Search for the cell housing the specified text and yield its (x, y) center coordinate. 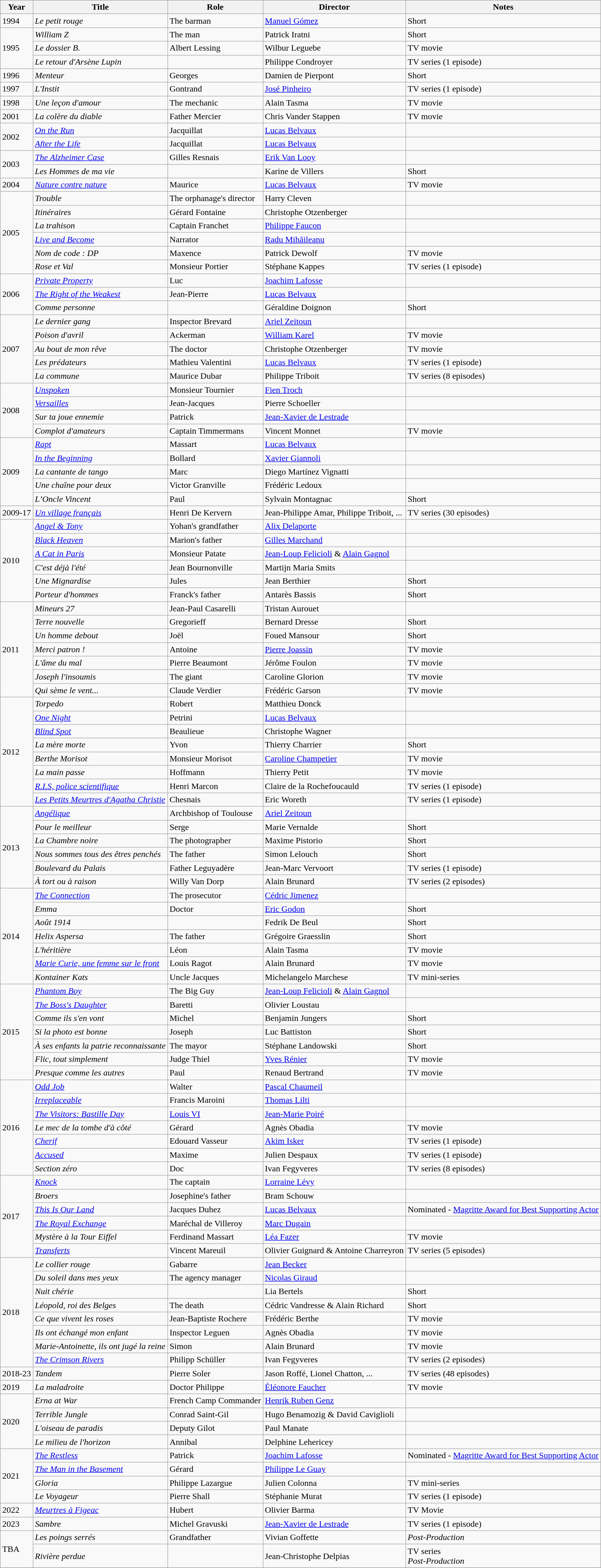
Une chaîne pour deux (101, 485)
1995 (17, 48)
French Camp Commander (215, 1401)
Jean-Philippe Amar, Philippe Triboit, ... (334, 513)
Erna at War (101, 1401)
Philippe Lazargue (215, 1483)
Torpedo (101, 704)
Radu Mihăileanu (334, 239)
2016 (17, 1128)
The death (215, 1305)
Luc Battiston (334, 1032)
Alix Delaporte (334, 526)
Live and Become (101, 239)
Bollard (215, 458)
After the Life (101, 144)
Xavier Giannoli (334, 458)
Title (101, 7)
Les Petits Meurtres d'Agatha Christie (101, 799)
Role (215, 7)
Mystère à la Tour Eiffel (101, 1237)
TV series (5 episodes) (503, 1250)
Terre nouvelle (101, 622)
Rivière perdue (101, 1556)
Caroline Champetier (334, 759)
Jean Becker (334, 1264)
The giant (215, 677)
Joseph (215, 1032)
Unspoken (101, 389)
Comme personne (101, 308)
Pour le meilleur (101, 827)
José Pinheiro (334, 89)
Joseph l'insoumis (101, 677)
Merci patron ! (101, 649)
Tristan Aurouet (334, 608)
Mineurs 27 (101, 608)
Jean-Marc Vervoort (334, 868)
Black Heaven (101, 540)
Deputy Gilot (215, 1428)
Josephine's father (215, 1196)
Bernard Dresse (334, 622)
Vivian Goffette (334, 1537)
Simon Lelouch (334, 854)
Complot d'amateurs (101, 431)
Renaud Bertrand (334, 1073)
Angel & Tony (101, 526)
Private Property (101, 280)
Caroline Glorion (334, 677)
2001 (17, 116)
Yves Rénier (334, 1059)
Paul Manate (334, 1428)
Léopold, roi des Belges (101, 1305)
Ils ont échangé mon enfant (101, 1333)
Michel (215, 1018)
Presque comme les autres (101, 1073)
Le petit rouge (101, 21)
Jean-Christophe Delpias (334, 1556)
The man (215, 34)
Walter (215, 1087)
The photographer (215, 841)
Itinéraires (101, 212)
Odd Job (101, 1087)
Jacques Duhez (215, 1209)
Éléonore Faucher (334, 1387)
Post-Production (503, 1537)
Stéphanie Murat (334, 1497)
Michel Gravuski (215, 1524)
Olivier Guignard & Antoine Charreyron (334, 1250)
Meurtres à Figeac (101, 1510)
2020 (17, 1421)
Ce que vivent les roses (101, 1319)
Henri De Kervern (215, 513)
2010 (17, 560)
One Night (101, 718)
Director (334, 7)
A Cat in Paris (101, 554)
Nuit chérie (101, 1292)
Albert Lessing (215, 48)
Poison d'avril (101, 335)
2014 (17, 936)
Pierre Beaumont (215, 663)
Ackerman (215, 335)
Chris Vander Stappen (334, 116)
Jean-Marie Poiré (334, 1114)
Tandem (101, 1373)
2017 (17, 1216)
Les prédateurs (101, 362)
Terrible Jungle (101, 1414)
Julien Colonna (334, 1483)
Le dernier gang (101, 321)
À ses enfants la patrie reconnaissante (101, 1046)
Marie Vernalde (334, 827)
La commune (101, 376)
Maréchal de Villeroy (215, 1223)
Philippe Le Guay (334, 1469)
Gontrand (215, 89)
The Man in the Basement (101, 1469)
L'Instit (101, 89)
The Visitors: Bastille Day (101, 1114)
Gilles Marchand (334, 540)
La maladroite (101, 1387)
Vincent Mareuil (215, 1250)
Monsieur Tournier (215, 389)
Le retour d'Arsène Lupin (101, 62)
Berthe Morisot (101, 759)
Maurice Dubar (215, 376)
Angélique (101, 813)
Martijn Maria Smits (334, 567)
2021 (17, 1476)
L'oiseau de paradis (101, 1428)
William Z (101, 34)
Sambre (101, 1524)
Patrick Iratni (334, 34)
Porteur d'hommes (101, 594)
The Alzheimer Case (101, 157)
Jean-Pierre (215, 294)
Doctor Philippe (215, 1387)
La Chambre noire (101, 841)
Maurice (215, 185)
Diego Martínez Vignatti (334, 472)
Monsieur Patate (215, 554)
Accused (101, 1155)
Michelangelo Marchese (334, 977)
La cantante de tango (101, 472)
R.I.S, police scientifique (101, 786)
Le collier rouge (101, 1264)
Edouard Vasseur (215, 1141)
Monsieur Portier (215, 267)
1994 (17, 21)
Doctor (215, 909)
Helix Aspersa (101, 936)
Pierre Joassin (334, 649)
La colère du diable (101, 116)
2005 (17, 233)
Louis Ragot (215, 963)
The Crimson Rivers (101, 1360)
C'est déjà l'été (101, 567)
Beaulieue (215, 731)
Cédric Jimenez (334, 895)
Gabarre (215, 1264)
TV series (48 episodes) (503, 1373)
Damien de Pierpont (334, 75)
William Karel (334, 335)
Le Voyageur (101, 1497)
Annibal (215, 1442)
Antarès Bassis (334, 594)
Léa Fazer (334, 1237)
TV series Post-Production (503, 1556)
Simon (215, 1346)
Pierre Schoeller (334, 403)
Year (17, 7)
Thierry Petit (334, 772)
The Royal Exchange (101, 1223)
Sur ta joue ennemie (101, 417)
Hugo Benamozig & David Caviglioli (334, 1414)
Francis Maroini (215, 1100)
Une Mignardise (101, 581)
Hoffmann (215, 772)
Pierre Soler (215, 1373)
Boulevard du Palais (101, 868)
Trouble (101, 199)
Kontainer Kats (101, 977)
Archbishop of Toulouse (215, 813)
The agency manager (215, 1278)
Wilbur Leguebe (334, 48)
Maxence (215, 253)
1996 (17, 75)
Gilles Resnais (215, 157)
Les Hommes de ma vie (101, 171)
Frédéric Berthe (334, 1319)
Jules (215, 581)
2022 (17, 1510)
La main passe (101, 772)
Le milieu de l'horizon (101, 1442)
Gloria (101, 1483)
The prosecutor (215, 895)
2009 (17, 472)
Nom de code : DP (101, 253)
TV Movie (503, 1510)
The Boss's Daughter (101, 1004)
1998 (17, 103)
In the Beginning (101, 458)
Antoine (215, 649)
L'héritière (101, 950)
Doc (215, 1168)
Chesnais (215, 799)
2009-17 (17, 513)
Karine de Villers (334, 171)
Captain Franchet (215, 226)
Thierry Charrier (334, 745)
Léon (215, 950)
Cédric Vandresse & Alain Richard (334, 1305)
Fedrik De Beul (334, 923)
The Big Guy (215, 991)
2013 (17, 847)
Delphine Lehericey (334, 1442)
Les poings serrés (101, 1537)
Pierre Shall (215, 1497)
Lorraine Lévy (334, 1182)
Knock (101, 1182)
Hubert (215, 1510)
2018-23 (17, 1373)
Erik Van Looy (334, 157)
Akim Isker (334, 1141)
Cherif (101, 1141)
The barman (215, 21)
Jason Roffé, Lionel Chatton, ... (334, 1373)
Vincent Monnet (334, 431)
Monsieur Morisot (215, 759)
Flic, tout simplement (101, 1059)
Massart (215, 444)
Bram Schouw (334, 1196)
Transferts (101, 1250)
Un homme debout (101, 636)
Rose et Val (101, 267)
Luc (215, 280)
1997 (17, 89)
Du soleil dans mes yeux (101, 1278)
Philippe Condroyer (334, 62)
Au bout de mon rêve (101, 349)
Thomas Lilti (334, 1100)
Benjamin Jungers (334, 1018)
Georges (215, 75)
Olivier Barma (334, 1510)
Narrator (215, 239)
The Connection (101, 895)
2002 (17, 137)
Franck's father (215, 594)
2004 (17, 185)
Marie-Antoinette, ils ont jugé la reine (101, 1346)
Versailles (101, 403)
Stéphane Kappes (334, 267)
This Is Our Land (101, 1209)
Notes (503, 7)
L'âme du mal (101, 663)
Broers (101, 1196)
The mechanic (215, 103)
Lia Bertels (334, 1292)
2007 (17, 349)
Baretti (215, 1004)
À tort ou à raison (101, 882)
Qui sème le vent... (101, 690)
Nicolas Giraud (334, 1278)
Henri Marcon (215, 786)
Août 1914 (101, 923)
Le mec de la tombe d'à côté (101, 1128)
Marc (215, 472)
2018 (17, 1312)
Grégoire Graesslin (334, 936)
Jean Bournonville (215, 567)
Jean-Baptiste Rochere (215, 1319)
Yohan's grandfather (215, 526)
Géraldine Doignon (334, 308)
Une leçon d'amour (101, 103)
The mayor (215, 1046)
Philippe Faucon (334, 226)
Jean Berthier (334, 581)
Henrik Ruben Genz (334, 1401)
2008 (17, 410)
Julien Despaux (334, 1155)
Gérard Fontaine (215, 212)
2019 (17, 1387)
Maxime (215, 1155)
2003 (17, 164)
Philipp Schüller (215, 1360)
Captain Timmermans (215, 431)
Marc Dugain (334, 1223)
Menteur (101, 75)
Le dossier B. (101, 48)
Irreplaceable (101, 1100)
TV series (30 episodes) (503, 513)
Claire de la Rochefoucauld (334, 786)
Joël (215, 636)
Robert (215, 704)
Patrick Dewolf (334, 253)
La trahison (101, 226)
Un village français (101, 513)
Olivier Loustau (334, 1004)
Mathieu Valentini (215, 362)
Fien Troch (334, 389)
Petrini (215, 718)
2011 (17, 649)
Christophe Wagner (334, 731)
Willy Van Dorp (215, 882)
On the Run (101, 130)
Yvon (215, 745)
Father Leguyadère (215, 868)
Inspector Leguen (215, 1333)
Father Mercier (215, 116)
Pascal Chaumeil (334, 1087)
Matthieu Donck (334, 704)
Jean-Paul Casarelli (215, 608)
Marie Curie, une femme sur le front (101, 963)
Jean-Jacques (215, 403)
Emma (101, 909)
Eric Godon (334, 909)
The Right of the Weakest (101, 294)
Marion's father (215, 540)
Phantom Boy (101, 991)
Louis VI (215, 1114)
Frédéric Garson (334, 690)
Gregorieff (215, 622)
2023 (17, 1524)
Victor Granville (215, 485)
Jérôme Foulon (334, 663)
The doctor (215, 349)
2012 (17, 752)
Sylvain Montagnac (334, 499)
Conrad Saint-Gil (215, 1414)
L’Oncle Vincent (101, 499)
Nature contre nature (101, 185)
TBA (17, 1549)
Stéphane Landowski (334, 1046)
Comme ils s'en vont (101, 1018)
Harry Cleven (334, 199)
Si la photo est bonne (101, 1032)
Claude Verdier (215, 690)
2015 (17, 1032)
Judge Thiel (215, 1059)
La mère morte (101, 745)
Eric Woreth (334, 799)
Ferdinand Massart (215, 1237)
Frédéric Ledoux (334, 485)
Blind Spot (101, 731)
Nous sommes tous des êtres penchés (101, 854)
Foued Mansour (334, 636)
The Restless (101, 1455)
Uncle Jacques (215, 977)
Section zéro (101, 1168)
The orphanage's director (215, 199)
Philippe Triboit (334, 376)
Inspector Brevard (215, 321)
Maxime Pistorio (334, 841)
Grandfather (215, 1537)
Manuel Gómez (334, 21)
2006 (17, 294)
Serge (215, 827)
Rapt (101, 444)
The captain (215, 1182)
